For the text-containing cell, return its midpoint in [x, y] coordinate format. 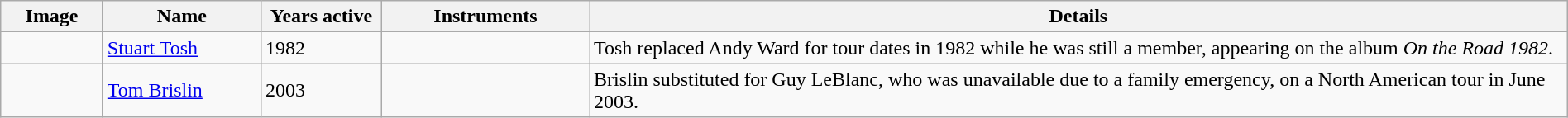
2003 [321, 91]
Image [52, 17]
Tosh replaced Andy Ward for tour dates in 1982 while he was still a member, appearing on the album On the Road 1982. [1078, 48]
Instruments [485, 17]
1982 [321, 48]
Details [1078, 17]
Brislin substituted for Guy LeBlanc, who was unavailable due to a family emergency, on a North American tour in June 2003. [1078, 91]
Tom Brislin [182, 91]
Years active [321, 17]
Name [182, 17]
Stuart Tosh [182, 48]
